Pinpoint the cell where the given text exists, returning its (X, Y) midpoint coordinate. 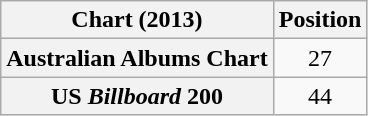
44 (320, 96)
Position (320, 20)
US Billboard 200 (137, 96)
Chart (2013) (137, 20)
27 (320, 58)
Australian Albums Chart (137, 58)
